Scan for the cell matching the given text and deliver its [X, Y] coordinate at center. 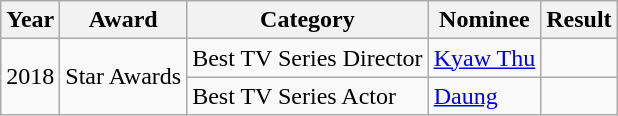
Category [308, 20]
2018 [30, 77]
Best TV Series Director [308, 58]
Nominee [484, 20]
Year [30, 20]
Result [579, 20]
Best TV Series Actor [308, 96]
Star Awards [124, 77]
Daung [484, 96]
Kyaw Thu [484, 58]
Award [124, 20]
